Capture the cell that displays the provided text and extract its (X, Y) central coordinate. 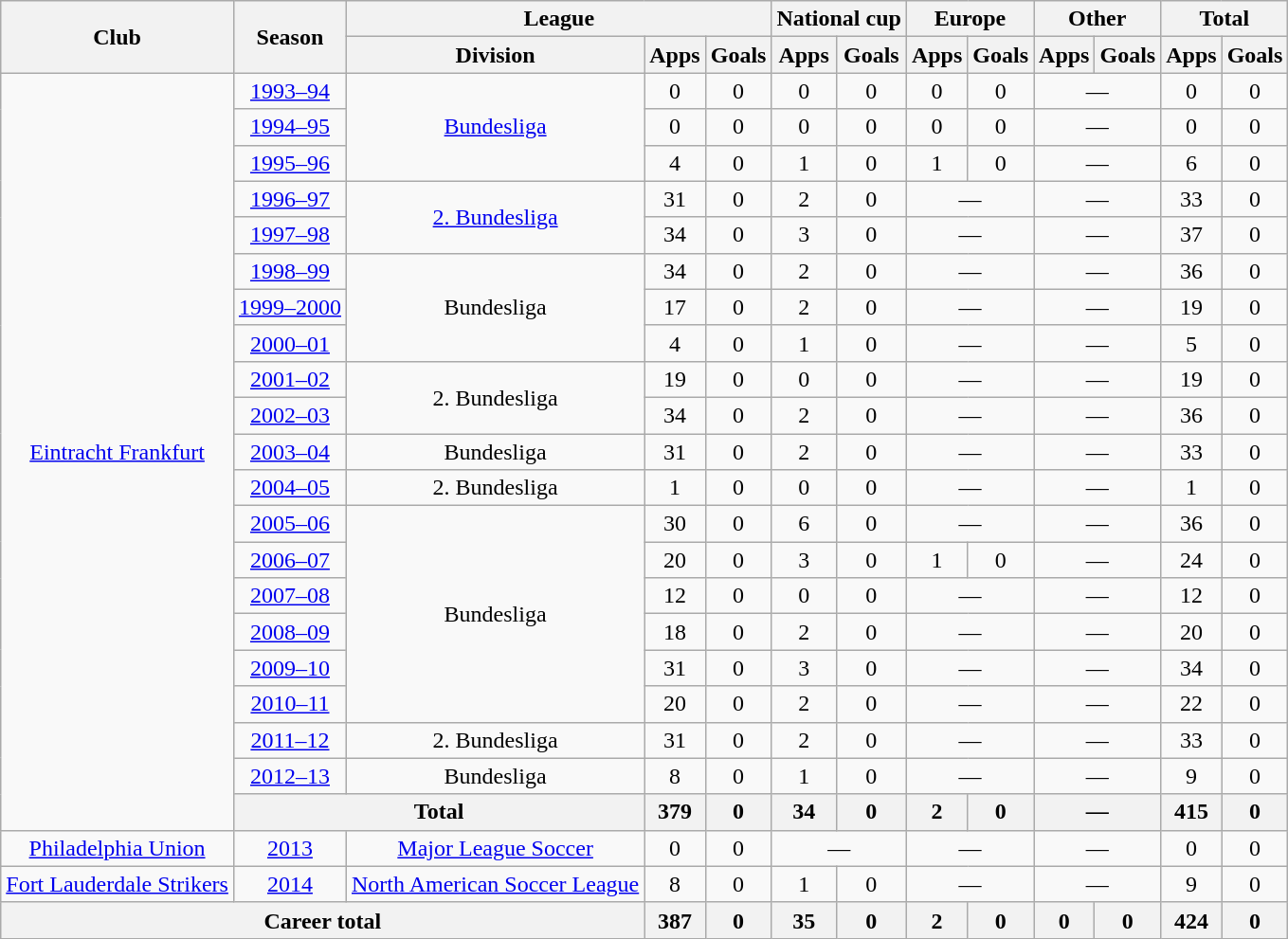
387 (675, 920)
2011–12 (290, 740)
1995–96 (290, 163)
National cup (839, 19)
Other (1098, 19)
37 (1191, 235)
League (558, 19)
2012–13 (290, 776)
2009–10 (290, 668)
Philadelphia Union (118, 848)
Eintracht Frankfurt (118, 451)
North American Soccer League (495, 884)
2008–09 (290, 632)
Season (290, 37)
17 (675, 307)
415 (1191, 812)
2005–06 (290, 524)
22 (1191, 704)
Europe (970, 19)
Division (495, 55)
2013 (290, 848)
30 (675, 524)
Career total (322, 920)
24 (1191, 560)
2000–01 (290, 343)
2002–03 (290, 415)
1999–2000 (290, 307)
1998–99 (290, 271)
2006–07 (290, 560)
Major League Soccer (495, 848)
2003–04 (290, 452)
1994–95 (290, 127)
Club (118, 37)
2010–11 (290, 704)
5 (1191, 343)
1996–97 (290, 199)
18 (675, 632)
1997–98 (290, 235)
424 (1191, 920)
35 (804, 920)
1993–94 (290, 91)
2001–02 (290, 379)
Fort Lauderdale Strikers (118, 884)
2014 (290, 884)
2007–08 (290, 596)
2004–05 (290, 488)
379 (675, 812)
